Return the [x, y] coordinate for the center point of the cell that contains the specified text.  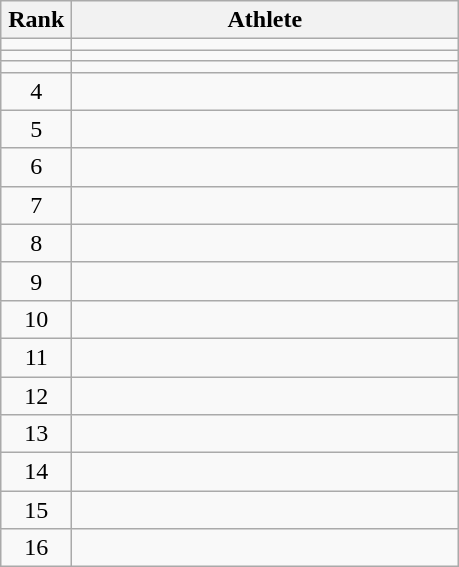
7 [36, 205]
8 [36, 243]
13 [36, 434]
Rank [36, 20]
16 [36, 548]
10 [36, 319]
15 [36, 510]
6 [36, 167]
9 [36, 281]
12 [36, 395]
14 [36, 472]
11 [36, 357]
4 [36, 91]
Athlete [265, 20]
5 [36, 129]
